Output the [X, Y] coordinate of the center of the cell containing the given text.  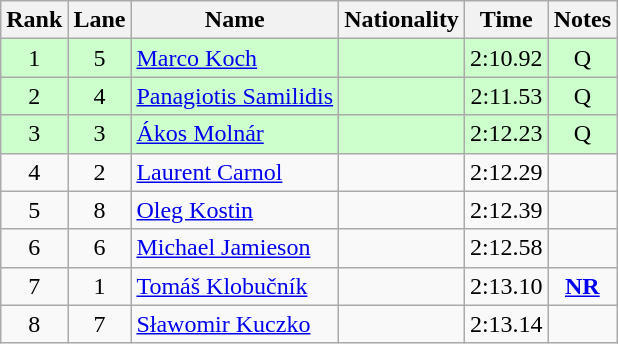
Tomáš Klobučník [235, 286]
2:10.92 [506, 58]
Marco Koch [235, 58]
Rank [34, 20]
2:12.23 [506, 134]
2:12.29 [506, 172]
Nationality [402, 20]
2:13.14 [506, 324]
2:12.39 [506, 210]
Laurent Carnol [235, 172]
2:12.58 [506, 248]
Panagiotis Samilidis [235, 96]
Time [506, 20]
Lane [100, 20]
Michael Jamieson [235, 248]
2:11.53 [506, 96]
Name [235, 20]
Sławomir Kuczko [235, 324]
NR [582, 286]
Ákos Molnár [235, 134]
Oleg Kostin [235, 210]
2:13.10 [506, 286]
Notes [582, 20]
